Locate the cell with the specified text and output its [X, Y] center coordinate. 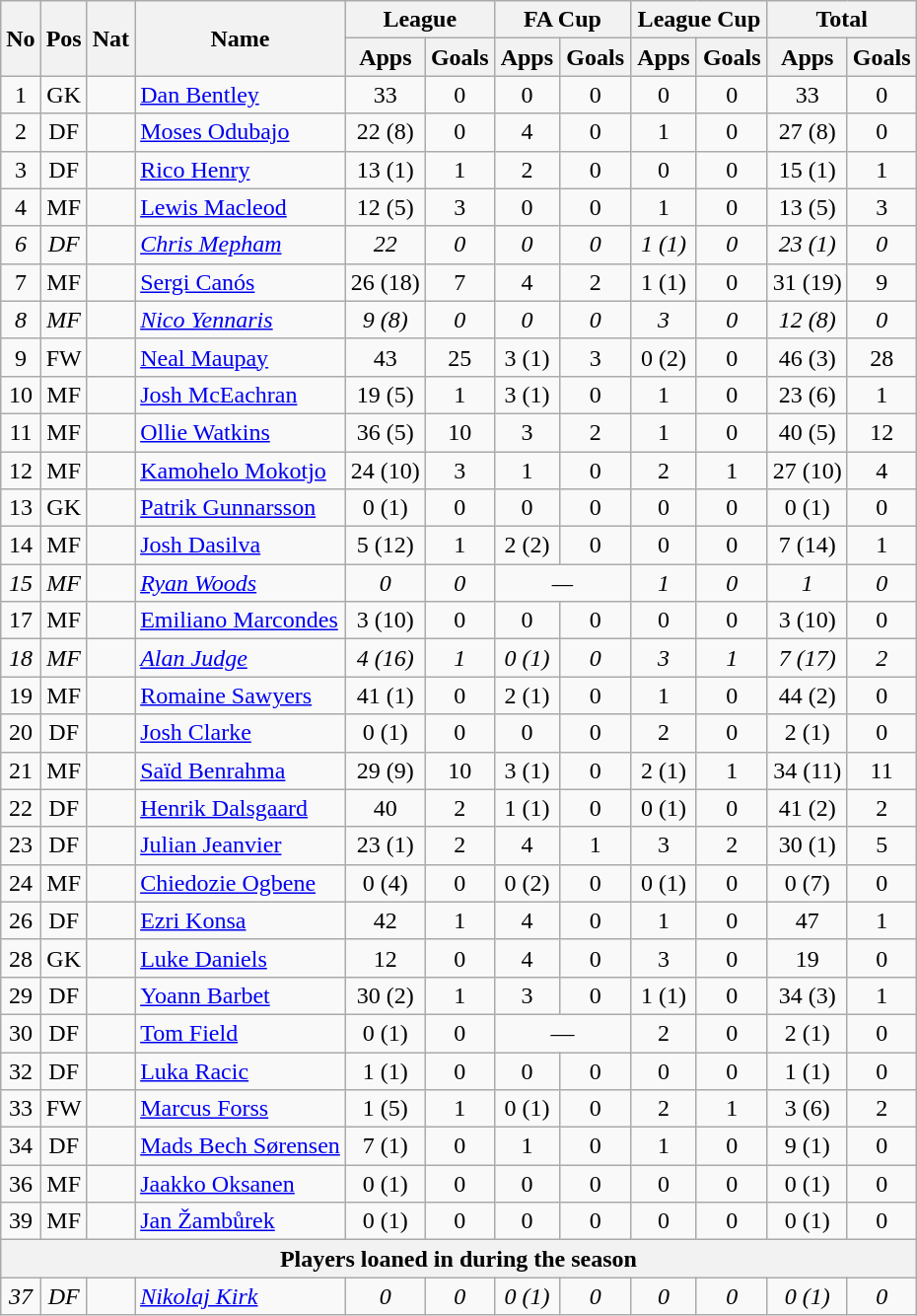
23 (6) [807, 395]
12 (8) [807, 320]
27 (10) [807, 471]
23 [21, 845]
40 (5) [807, 432]
League [420, 20]
42 [385, 920]
Alan Judge [241, 658]
34 (11) [807, 770]
9 (8) [385, 320]
29 (9) [385, 770]
Patrik Gunnarsson [241, 508]
0 (4) [385, 883]
24 [21, 883]
Pos [63, 38]
Nat [110, 38]
27 (8) [807, 132]
2 (2) [527, 546]
Nico Yennaris [241, 320]
Saïd Benrahma [241, 770]
18 [21, 658]
47 [807, 920]
Kamohelo Mokotjo [241, 471]
Neal Maupay [241, 357]
Sergi Canós [241, 282]
Julian Jeanvier [241, 845]
41 (2) [807, 808]
15 (1) [807, 170]
5 (12) [385, 546]
36 [21, 1184]
No [21, 38]
13 (5) [807, 207]
36 (5) [385, 432]
43 [385, 357]
Chris Mepham [241, 245]
Total [842, 20]
37 [21, 1296]
31 (19) [807, 282]
7 (1) [385, 1146]
12 (5) [385, 207]
Romaine Sawyers [241, 695]
19 (5) [385, 395]
6 [21, 245]
Dan Bentley [241, 95]
Henrik Dalsgaard [241, 808]
Chiedozie Ogbene [241, 883]
Emiliano Marcondes [241, 621]
Luka Racic [241, 1070]
40 [385, 808]
8 [21, 320]
26 [21, 920]
Name [241, 38]
7 (14) [807, 546]
3 (6) [807, 1109]
Ryan Woods [241, 583]
21 [21, 770]
34 [21, 1146]
25 [459, 357]
34 (3) [807, 995]
Marcus Forss [241, 1109]
15 [21, 583]
Josh McEachran [241, 395]
Moses Odubajo [241, 132]
Luke Daniels [241, 958]
Mads Bech Sørensen [241, 1146]
30 [21, 1033]
Yoann Barbet [241, 995]
Josh Dasilva [241, 546]
Ollie Watkins [241, 432]
41 (1) [385, 695]
Tom Field [241, 1033]
Nikolaj Kirk [241, 1296]
League Cup [700, 20]
Jan Žambůrek [241, 1221]
13 (1) [385, 170]
Jaakko Oksanen [241, 1184]
Rico Henry [241, 170]
29 [21, 995]
24 (10) [385, 471]
5 [882, 845]
32 [21, 1070]
FA Cup [562, 20]
39 [21, 1221]
Players loaned in during the season [458, 1259]
1 (5) [385, 1109]
46 (3) [807, 357]
9 (1) [807, 1146]
22 (8) [385, 132]
Lewis Macleod [241, 207]
0 (7) [807, 883]
13 [21, 508]
Ezri Konsa [241, 920]
Josh Clarke [241, 733]
17 [21, 621]
26 (18) [385, 282]
7 (17) [807, 658]
4 (16) [385, 658]
20 [21, 733]
44 (2) [807, 695]
14 [21, 546]
30 (2) [385, 995]
30 (1) [807, 845]
